Capture the cell that displays the provided text and extract its (X, Y) central coordinate. 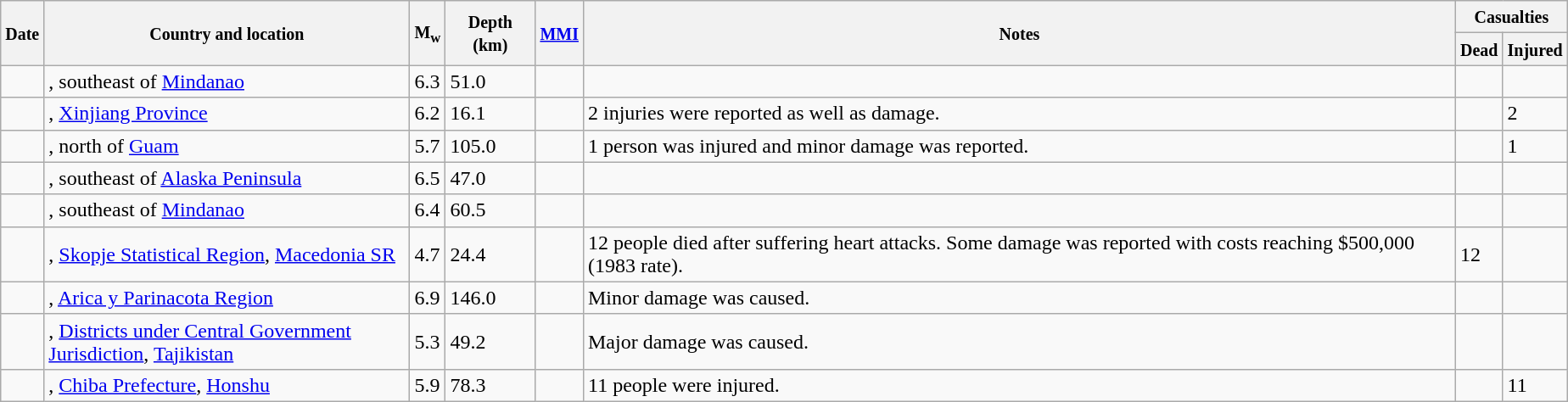
12 people died after suffering heart attacks. Some damage was reported with costs reaching $500,000 (1983 rate). (1019, 254)
16.1 (490, 114)
11 people were injured. (1019, 385)
60.5 (490, 210)
2 injuries were reported as well as damage. (1019, 114)
6.5 (428, 178)
12 (1479, 254)
, Arica y Parinacota Region (227, 298)
MMI (560, 33)
11 (1535, 385)
Casualties (1511, 17)
, Chiba Prefecture, Honshu (227, 385)
105.0 (490, 146)
Depth (km) (490, 33)
Country and location (227, 33)
5.7 (428, 146)
Mw (428, 33)
, Districts under Central Government Jurisdiction, Tajikistan (227, 341)
Dead (1479, 49)
24.4 (490, 254)
4.7 (428, 254)
51.0 (490, 81)
6.2 (428, 114)
47.0 (490, 178)
Major damage was caused. (1019, 341)
1 person was injured and minor damage was reported. (1019, 146)
5.9 (428, 385)
146.0 (490, 298)
6.4 (428, 210)
, Skopje Statistical Region, Macedonia SR (227, 254)
Minor damage was caused. (1019, 298)
, southeast of Alaska Peninsula (227, 178)
6.3 (428, 81)
49.2 (490, 341)
, Xinjiang Province (227, 114)
Notes (1019, 33)
2 (1535, 114)
, north of Guam (227, 146)
1 (1535, 146)
78.3 (490, 385)
Injured (1535, 49)
6.9 (428, 298)
5.3 (428, 341)
Date (22, 33)
